Scan for the cell matching the given text and deliver its (x, y) coordinate at center. 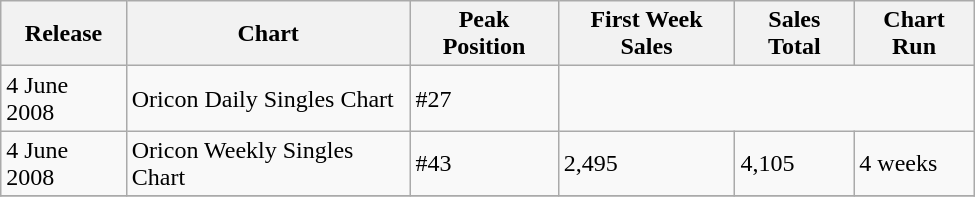
4 weeks (914, 164)
Release (64, 34)
Oricon Daily Singles Chart (268, 98)
First Week Sales (646, 34)
Chart (268, 34)
Peak Position (484, 34)
4,105 (794, 164)
#43 (484, 164)
2,495 (646, 164)
#27 (484, 98)
Sales Total (794, 34)
Chart Run (914, 34)
Oricon Weekly Singles Chart (268, 164)
